Search for the cell housing the specified text and yield its (X, Y) center coordinate. 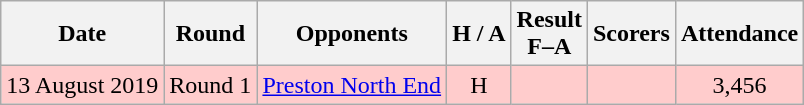
Attendance (739, 34)
Preston North End (352, 85)
Round (210, 34)
Round 1 (210, 85)
H (479, 85)
3,456 (739, 85)
Scorers (631, 34)
Date (82, 34)
Opponents (352, 34)
13 August 2019 (82, 85)
ResultF–A (549, 34)
H / A (479, 34)
